Determine the [x, y] coordinate at the center of the cell enclosing the given text.  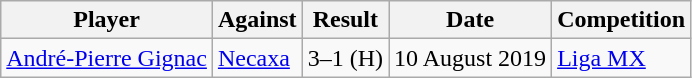
Liga MX [622, 58]
André-Pierre Gignac [107, 58]
Date [470, 20]
3–1 (H) [345, 58]
Competition [622, 20]
Result [345, 20]
10 August 2019 [470, 58]
Necaxa [257, 58]
Player [107, 20]
Against [257, 20]
